For the text-containing cell, return its midpoint in (X, Y) coordinate format. 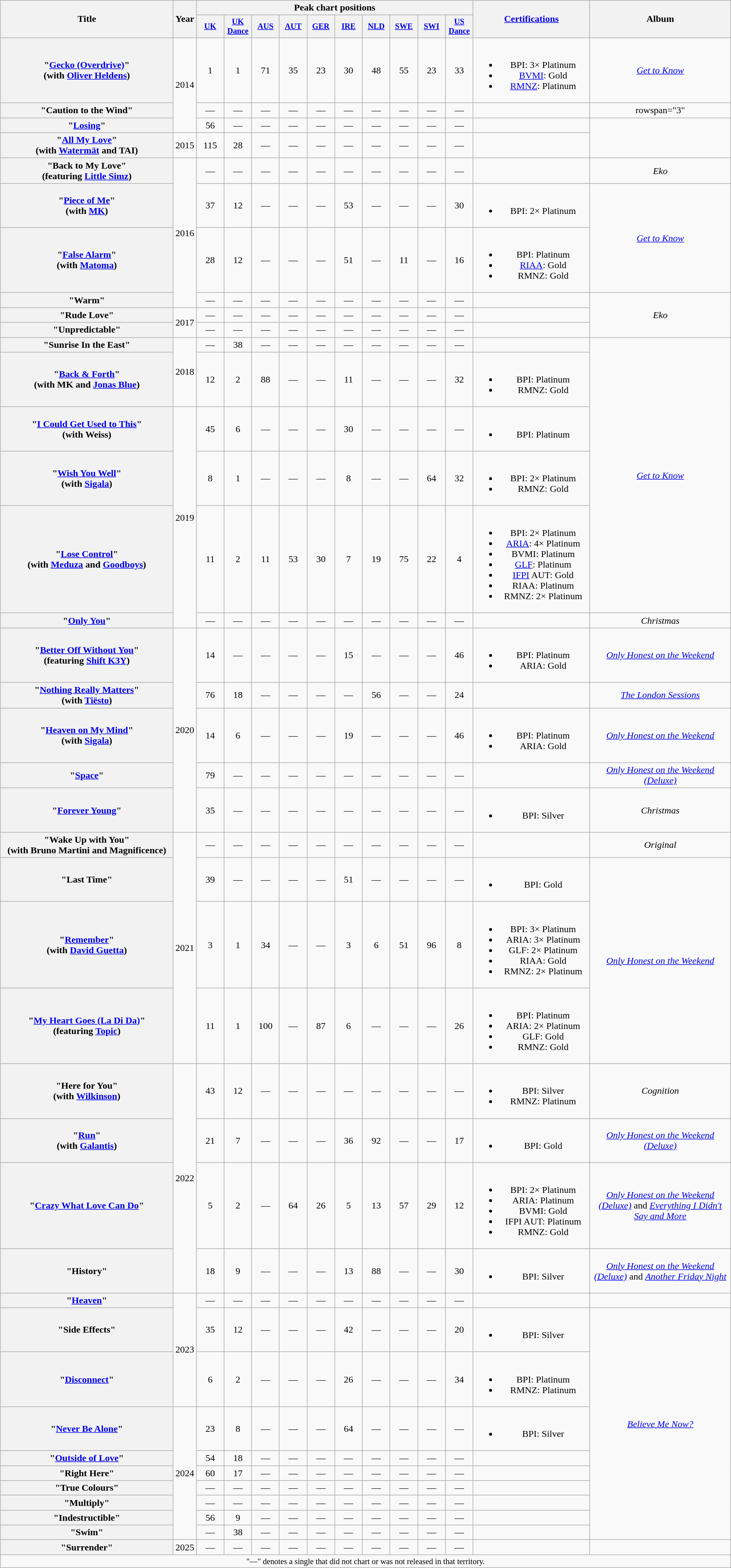
16 (459, 260)
"—" denotes a single that did not chart or was not released in that territory. (365, 1561)
60 (210, 1473)
NLD (376, 27)
"Multiply" (87, 1503)
2017 (185, 322)
2023 (185, 1350)
"Back & Forth"(with MK and Jonas Blue) (87, 379)
2020 (185, 730)
SWI (432, 27)
"Sunrise In the East" (87, 345)
79 (210, 775)
Only Honest on the Weekend (Deluxe) and Another Friday Night (660, 1271)
SWE (404, 27)
2025 (185, 1547)
"Better Off Without You"(featuring Shift K3Y) (87, 655)
15 (348, 655)
"Caution to the Wind" (87, 110)
USDance (459, 27)
"History" (87, 1271)
The London Sessions (660, 696)
2018 (185, 372)
22 (432, 559)
2015 (185, 145)
"Back to My Love"(featuring Little Simz) (87, 171)
BPI: SilverRMNZ: Platinum (531, 1091)
UK (210, 27)
BPI: PlatinumRIAA: GoldRMNZ: Gold (531, 260)
"Indestructible" (87, 1518)
rowspan="3" (660, 110)
"Wake Up with You" (with Bruno Martini and Magnificence) (87, 845)
"Forever Young" (87, 810)
"Losing" (87, 125)
"False Alarm"(with Matoma) (87, 260)
"Gecko (Overdrive)"(with Oliver Heldens) (87, 70)
42 (348, 1330)
BPI: 3× PlatinumARIA: 3× PlatinumGLF: 2× PlatinumRIAA: GoldRMNZ: 2× Platinum (531, 945)
BPI: 2× PlatinumARIA: 4× PlatinumBVMI: PlatinumGLF: PlatinumIFPI AUT: GoldRIAA: PlatinumRMNZ: 2× Platinum (531, 559)
BPI: 2× PlatinumRMNZ: Gold (531, 478)
"Surrender" (87, 1547)
29 (432, 1205)
BPI: PlatinumARIA: 2× PlatinumGLF: GoldRMNZ: Gold (531, 1026)
"Never Be Alone" (87, 1429)
"Heaven on My Mind"(with Sigala) (87, 735)
"Nothing Really Matters"(with Tiësto) (87, 696)
"Unpredictable" (87, 330)
21 (210, 1141)
87 (321, 1026)
BPI: Platinum (531, 429)
55 (404, 70)
43 (210, 1091)
20 (459, 1330)
IRE (348, 27)
"Disconnect" (87, 1379)
115 (210, 145)
71 (266, 70)
"Remember"(with David Guetta) (87, 945)
BPI: 2× PlatinumARIA: PlatinumBVMI: GoldIFPI AUT: PlatinumRMNZ: Gold (531, 1205)
Title (87, 19)
"Swim" (87, 1532)
"Last Time" (87, 880)
UK Dance (238, 27)
Year (185, 19)
2024 (185, 1473)
36 (348, 1141)
2022 (185, 1178)
"Space" (87, 775)
2021 (185, 948)
"Warm" (87, 300)
GER (321, 27)
75 (404, 559)
"Outside of Love" (87, 1458)
"Crazy What Love Can Do" (87, 1205)
"Rude Love" (87, 315)
BPI: PlatinumRMNZ: Gold (531, 379)
48 (376, 70)
"Side Effects" (87, 1330)
24 (459, 696)
"Right Here" (87, 1473)
Believe Me Now? (660, 1424)
"Here for You"(with Wilkinson) (87, 1091)
Only Honest on the Weekend (Deluxe) and Everything I Didn't Say and More (660, 1205)
BPI: 3× PlatinumBVMI: GoldRMNZ: Platinum (531, 70)
Cognition (660, 1091)
"I Could Get Used to This"(with Weiss) (87, 429)
2014 (185, 85)
2016 (185, 233)
BPI: 2× Platinum (531, 205)
"Piece of Me"(with MK) (87, 205)
"Lose Control"(with Meduza and Goodboys) (87, 559)
100 (266, 1026)
Original (660, 845)
76 (210, 696)
45 (210, 429)
Peak chart positions (335, 8)
"Only You" (87, 620)
54 (210, 1458)
"True Colours" (87, 1488)
96 (432, 945)
"Wish You Well"(with Sigala) (87, 478)
33 (459, 70)
92 (376, 1141)
4 (459, 559)
Certifications (531, 19)
"Run"(with Galantis) (87, 1141)
"All My Love"(with Watermät and TAI) (87, 145)
AUT (293, 27)
"My Heart Goes (La Di Da)"(featuring Topic) (87, 1026)
57 (404, 1205)
"Heaven" (87, 1300)
39 (210, 880)
Album (660, 19)
AUS (266, 27)
37 (210, 205)
2019 (185, 517)
BPI: PlatinumRMNZ: Platinum (531, 1379)
